Output the (x, y) coordinate of the center of the cell containing the given text.  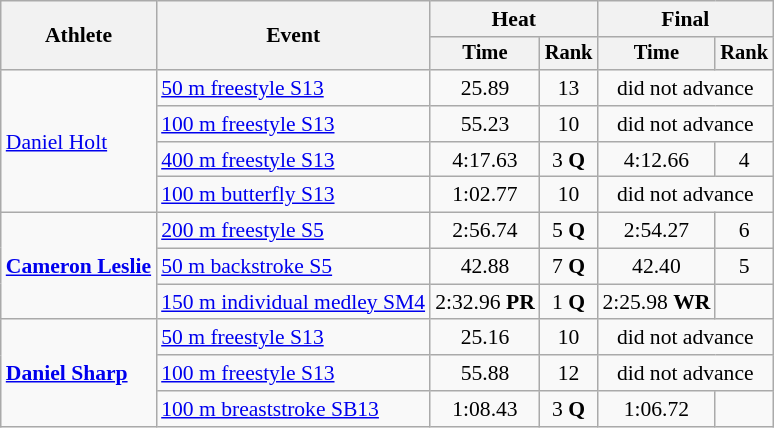
6 (744, 231)
1:06.72 (656, 409)
Heat (514, 19)
5 (744, 267)
4:12.66 (656, 160)
1:02.77 (485, 195)
50 m backstroke S5 (293, 267)
2:54.27 (656, 231)
2:32.96 PR (485, 302)
4:17.63 (485, 160)
1:08.43 (485, 409)
5 Q (569, 231)
200 m freestyle S5 (293, 231)
55.23 (485, 124)
100 m breaststroke SB13 (293, 409)
150 m individual medley SM4 (293, 302)
Daniel Holt (78, 141)
400 m freestyle S13 (293, 160)
25.89 (485, 88)
Cameron Leslie (78, 266)
Athlete (78, 36)
2:56.74 (485, 231)
Event (293, 36)
42.40 (656, 267)
Daniel Sharp (78, 374)
12 (569, 373)
7 Q (569, 267)
Final (685, 19)
1 Q (569, 302)
2:25.98 WR (656, 302)
100 m butterfly S13 (293, 195)
13 (569, 88)
42.88 (485, 267)
55.88 (485, 373)
4 (744, 160)
25.16 (485, 338)
